Return the [X, Y] coordinate for the center point of the cell that contains the specified text.  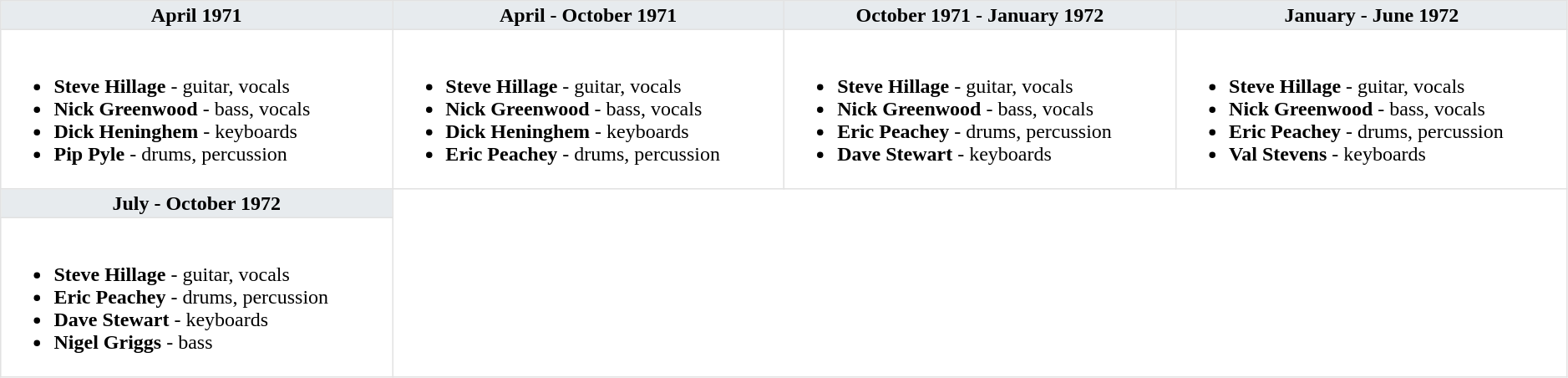
October 1971 - January 1972 [979, 15]
Steve Hillage - guitar, vocalsEric Peachey - drums, percussionDave Stewart - keyboardsNigel Griggs - bass [197, 297]
Steve Hillage - guitar, vocalsNick Greenwood - bass, vocalsEric Peachey - drums, percussionVal Stevens - keyboards [1372, 109]
Steve Hillage - guitar, vocalsNick Greenwood - bass, vocalsDick Heninghem - keyboardsPip Pyle - drums, percussion [197, 109]
April 1971 [197, 15]
January - June 1972 [1372, 15]
April - October 1971 [588, 15]
July - October 1972 [197, 203]
Steve Hillage - guitar, vocalsNick Greenwood - bass, vocalsDick Heninghem - keyboardsEric Peachey - drums, percussion [588, 109]
Steve Hillage - guitar, vocalsNick Greenwood - bass, vocalsEric Peachey - drums, percussionDave Stewart - keyboards [979, 109]
